Return the (X, Y) coordinate for the center point of the cell that contains the specified text.  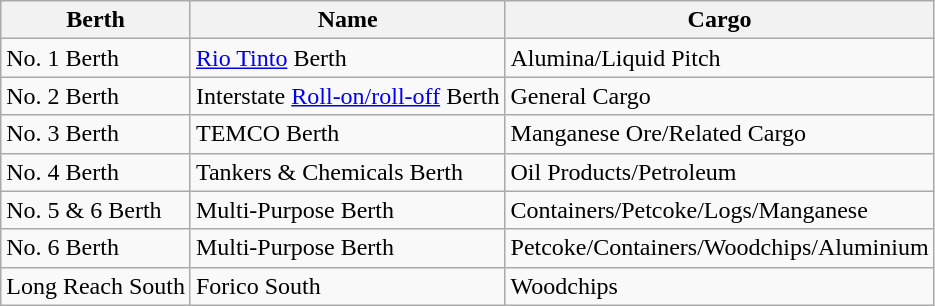
Tankers & Chemicals Berth (348, 172)
General Cargo (720, 96)
Containers/Petcoke/Logs/Manganese (720, 210)
TEMCO Berth (348, 134)
No. 5 & 6 Berth (96, 210)
Rio Tinto Berth (348, 58)
No. 3 Berth (96, 134)
Interstate Roll-on/roll-off Berth (348, 96)
Cargo (720, 20)
Long Reach South (96, 286)
Oil Products/Petroleum (720, 172)
Forico South (348, 286)
No. 4 Berth (96, 172)
Manganese Ore/Related Cargo (720, 134)
No. 6 Berth (96, 248)
No. 2 Berth (96, 96)
Berth (96, 20)
Petcoke/Containers/Woodchips/Aluminium (720, 248)
Woodchips (720, 286)
Alumina/Liquid Pitch (720, 58)
Name (348, 20)
No. 1 Berth (96, 58)
